Return (x, y) of the center of cell containing provided text 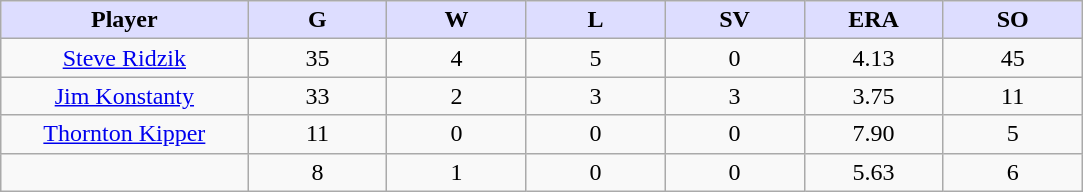
4 (456, 58)
5.63 (874, 172)
4.13 (874, 58)
Jim Konstanty (124, 96)
33 (318, 96)
2 (456, 96)
3.75 (874, 96)
8 (318, 172)
SO (1012, 20)
Thornton Kipper (124, 134)
ERA (874, 20)
Steve Ridzik (124, 58)
W (456, 20)
Player (124, 20)
45 (1012, 58)
7.90 (874, 134)
G (318, 20)
35 (318, 58)
L (596, 20)
1 (456, 172)
SV (734, 20)
6 (1012, 172)
